From the cell containing the given text, extract its center point as [x, y] coordinate. 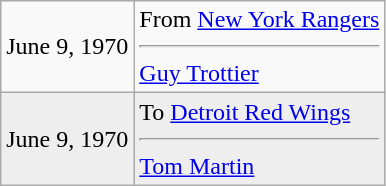
To Detroit Red WingsTom Martin [260, 139]
From New York RangersGuy Trottier [260, 47]
